Pinpoint the cell where the given text exists, returning its (x, y) midpoint coordinate. 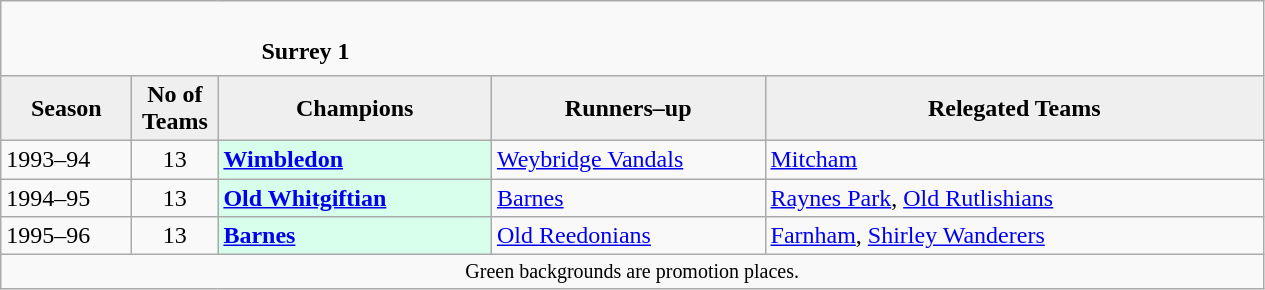
Season (66, 108)
Mitcham (1014, 159)
1995–96 (66, 236)
Runners–up (628, 108)
Relegated Teams (1014, 108)
Wimbledon (355, 159)
Raynes Park, Old Rutlishians (1014, 197)
1994–95 (66, 197)
Old Whitgiftian (355, 197)
Green backgrounds are promotion places. (632, 272)
Champions (355, 108)
1993–94 (66, 159)
Old Reedonians (628, 236)
No of Teams (175, 108)
Weybridge Vandals (628, 159)
Farnham, Shirley Wanderers (1014, 236)
